Scan for the cell matching the given text and deliver its [X, Y] coordinate at center. 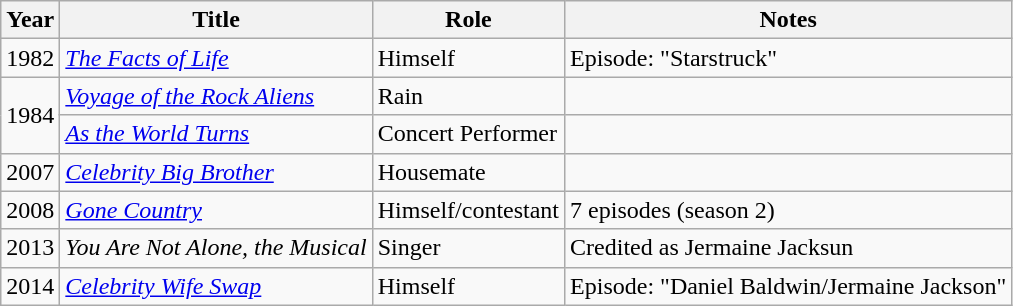
Voyage of the Rock Aliens [216, 96]
Celebrity Wife Swap [216, 286]
Year [30, 20]
1984 [30, 115]
Role [468, 20]
2014 [30, 286]
Himself/contestant [468, 210]
Title [216, 20]
7 episodes (season 2) [788, 210]
Concert Performer [468, 134]
Notes [788, 20]
Housemate [468, 172]
As the World Turns [216, 134]
Rain [468, 96]
Credited as Jermaine Jacksun [788, 248]
Singer [468, 248]
Gone Country [216, 210]
2007 [30, 172]
You Are Not Alone, the Musical [216, 248]
Episode: "Starstruck" [788, 58]
Episode: "Daniel Baldwin/Jermaine Jackson" [788, 286]
2008 [30, 210]
1982 [30, 58]
Celebrity Big Brother [216, 172]
2013 [30, 248]
The Facts of Life [216, 58]
